For the text-containing cell, return its midpoint in (X, Y) coordinate format. 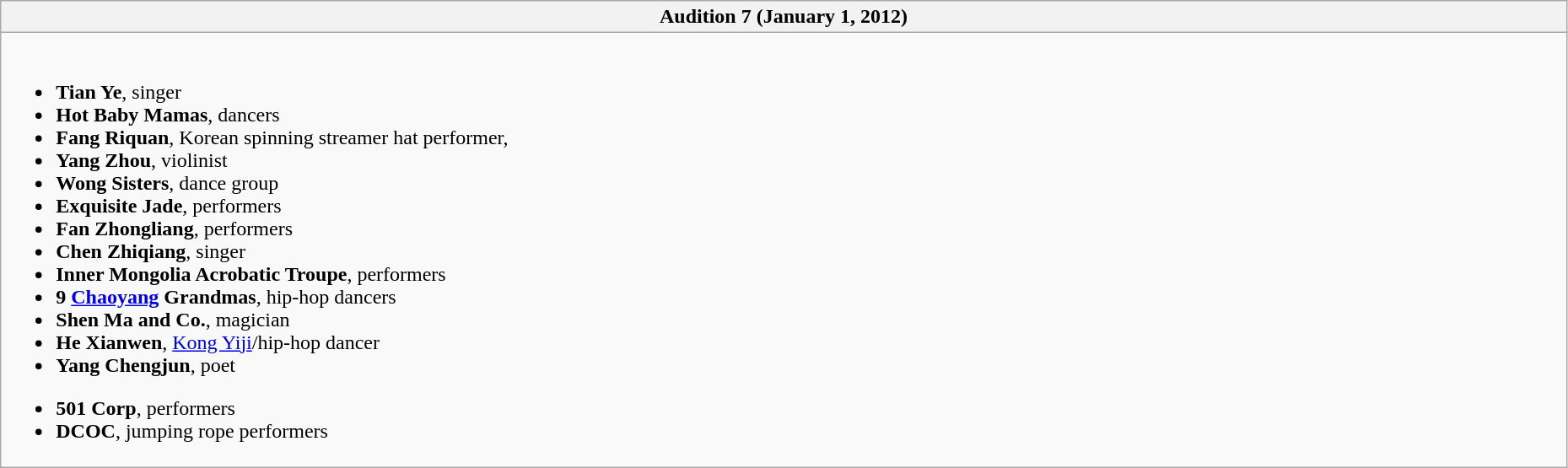
Audition 7 (January 1, 2012) (784, 17)
